Search for the cell housing the specified text and yield its (x, y) center coordinate. 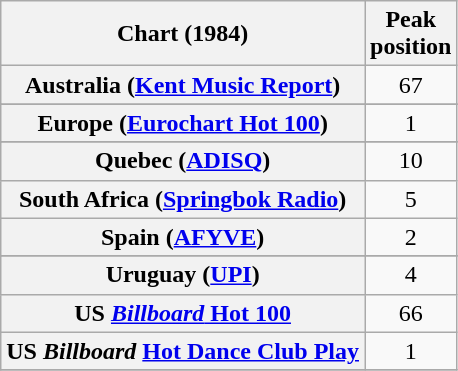
Uruguay (UPI) (183, 275)
67 (411, 85)
Australia (Kent Music Report) (183, 85)
Chart (1984) (183, 34)
4 (411, 275)
Quebec (ADISQ) (183, 161)
10 (411, 161)
2 (411, 237)
66 (411, 313)
US Billboard Hot 100 (183, 313)
US Billboard Hot Dance Club Play (183, 351)
Peakposition (411, 34)
Spain (AFYVE) (183, 237)
Europe (Eurochart Hot 100) (183, 123)
South Africa (Springbok Radio) (183, 199)
5 (411, 199)
